Detect which cell encompasses the target text, then output its [X, Y] center coordinate. 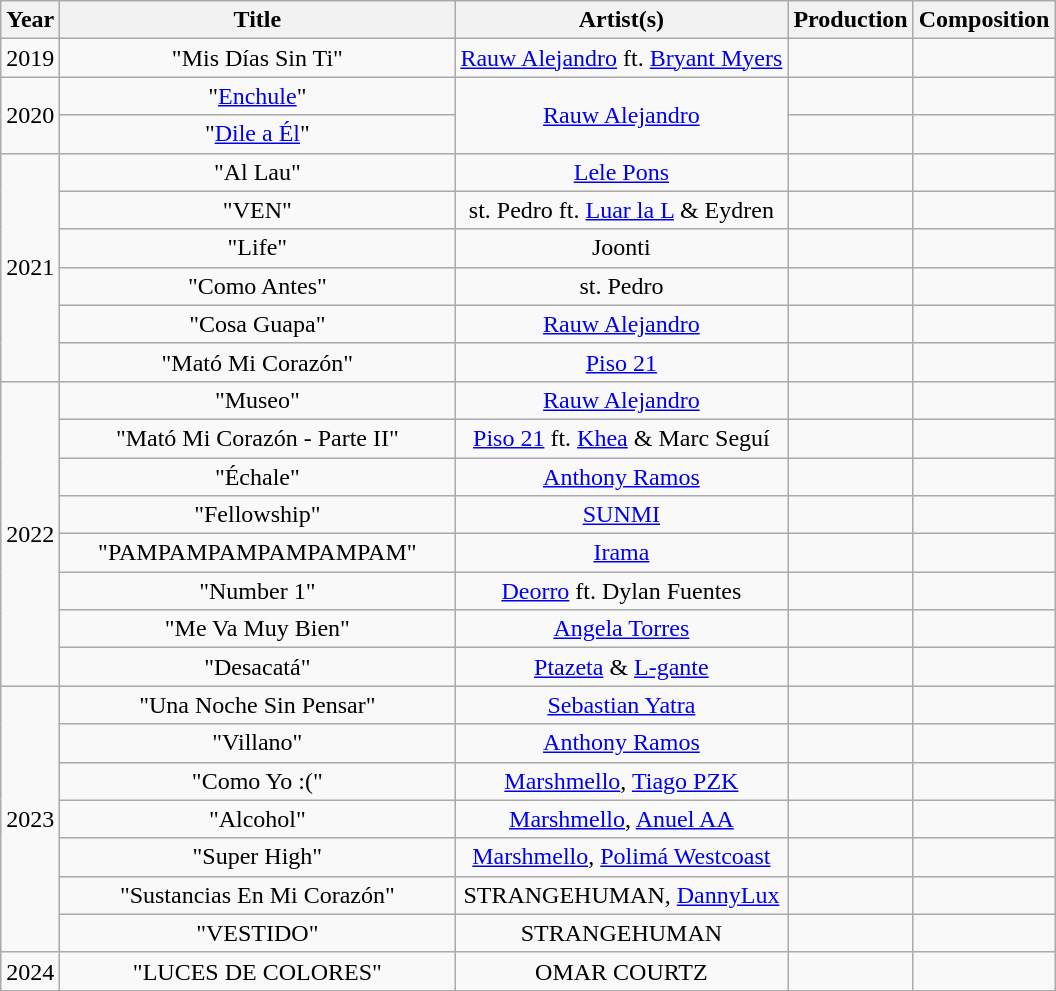
Production [850, 20]
"Como Yo :(" [258, 781]
"Alcohol" [258, 819]
"Mató Mi Corazón - Parte II" [258, 438]
"Me Va Muy Bien" [258, 629]
Lele Pons [622, 172]
2022 [30, 533]
Marshmello, Anuel AA [622, 819]
Composition [984, 20]
"Desacatá" [258, 667]
Title [258, 20]
"Una Noche Sin Pensar" [258, 705]
"Super High" [258, 857]
Marshmello, Polimá Westcoast [622, 857]
"VEN" [258, 210]
STRANGEHUMAN [622, 933]
2019 [30, 58]
Piso 21 ft. Khea & Marc Seguí [622, 438]
"Échale" [258, 477]
Sebastian Yatra [622, 705]
SUNMI [622, 515]
"Life" [258, 248]
STRANGEHUMAN, DannyLux [622, 895]
"Number 1" [258, 591]
Angela Torres [622, 629]
"LUCES DE COLORES" [258, 971]
Joonti [622, 248]
"Mis Días Sin Ti" [258, 58]
"Museo" [258, 400]
Irama [622, 553]
"Al Lau" [258, 172]
Artist(s) [622, 20]
Rauw Alejandro ft. Bryant Myers [622, 58]
"Cosa Guapa" [258, 324]
Deorro ft. Dylan Fuentes [622, 591]
"Enchule" [258, 96]
Year [30, 20]
"Mató Mi Corazón" [258, 362]
"Dile a Él" [258, 134]
OMAR COURTZ [622, 971]
"Fellowship" [258, 515]
Piso 21 [622, 362]
2023 [30, 819]
2021 [30, 267]
2020 [30, 115]
"Sustancias En Mi Corazón" [258, 895]
"Como Antes" [258, 286]
"PAMPAMPAMPAMPAMPAM" [258, 553]
"Villano" [258, 743]
Ptazeta & L-gante [622, 667]
st. Pedro ft. Luar la L & Eydren [622, 210]
2024 [30, 971]
Marshmello, Tiago PZK [622, 781]
"VESTIDO" [258, 933]
st. Pedro [622, 286]
